Detect which cell encompasses the target text, then output its (X, Y) center coordinate. 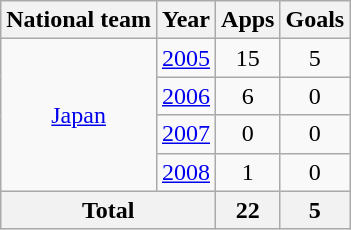
Japan (79, 115)
Total (108, 210)
2006 (186, 96)
2008 (186, 172)
Apps (248, 20)
22 (248, 210)
Year (186, 20)
15 (248, 58)
1 (248, 172)
National team (79, 20)
6 (248, 96)
Goals (315, 20)
2005 (186, 58)
2007 (186, 134)
